Extract the (X, Y) coordinate from the center of the cell holding the provided text.  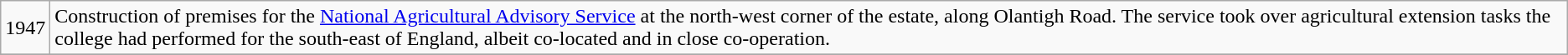
1947 (25, 28)
